Pinpoint the cell where the given text exists, returning its (X, Y) midpoint coordinate. 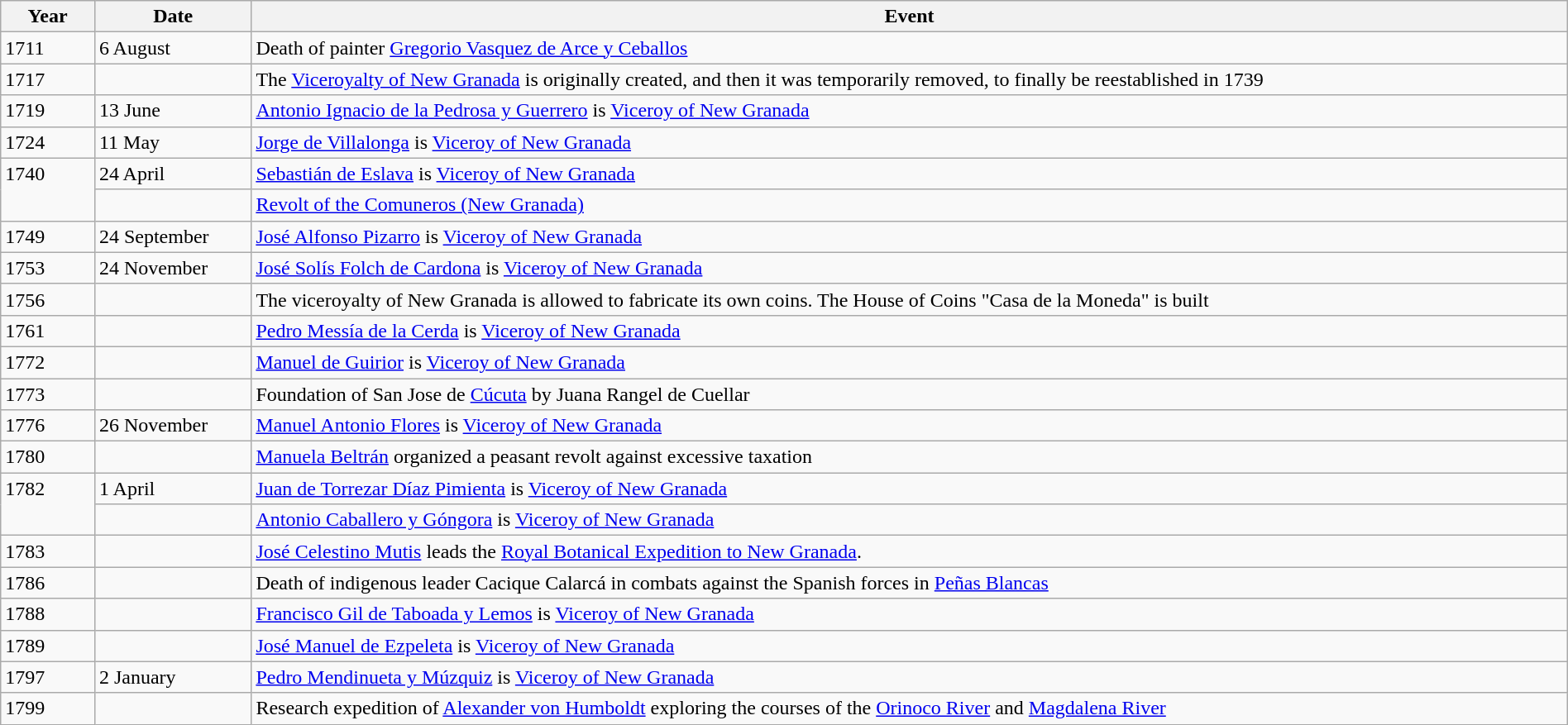
1753 (48, 268)
1711 (48, 48)
1799 (48, 708)
Pedro Messía de la Cerda is Viceroy of New Granada (910, 331)
Foundation of San Jose de Cúcuta by Juana Rangel de Cuellar (910, 394)
1740 (48, 189)
Francisco Gil de Taboada y Lemos is Viceroy of New Granada (910, 614)
1773 (48, 394)
Research expedition of Alexander von Humboldt exploring the courses of the Orinoco River and Magdalena River (910, 708)
1786 (48, 583)
24 November (172, 268)
Revolt of the Comuneros (New Granada) (910, 205)
Pedro Mendinueta y Múzquiz is Viceroy of New Granada (910, 677)
1761 (48, 331)
1780 (48, 457)
1783 (48, 551)
Juan de Torrezar Díaz Pimienta is Viceroy of New Granada (910, 489)
13 June (172, 111)
1789 (48, 646)
11 May (172, 142)
Antonio Caballero y Góngora is Viceroy of New Granada (910, 520)
Death of painter Gregorio Vasquez de Arce y Ceballos (910, 48)
1772 (48, 362)
1782 (48, 504)
Jorge de Villalonga is Viceroy of New Granada (910, 142)
1749 (48, 236)
1756 (48, 299)
The viceroyalty of New Granada is allowed to fabricate its own coins. The House of Coins "Casa de la Moneda" is built (910, 299)
The Viceroyalty of New Granada is originally created, and then it was temporarily removed, to finally be reestablished in 1739 (910, 79)
2 January (172, 677)
Sebastián de Eslava is Viceroy of New Granada (910, 174)
José Manuel de Ezpeleta is Viceroy of New Granada (910, 646)
24 September (172, 236)
6 August (172, 48)
Date (172, 17)
Manuel de Guirior is Viceroy of New Granada (910, 362)
José Solís Folch de Cardona is Viceroy of New Granada (910, 268)
26 November (172, 426)
1797 (48, 677)
1 April (172, 489)
Antonio Ignacio de la Pedrosa y Guerrero is Viceroy of New Granada (910, 111)
Event (910, 17)
Death of indigenous leader Cacique Calarcá in combats against the Spanish forces in Peñas Blancas (910, 583)
José Celestino Mutis leads the Royal Botanical Expedition to New Granada. (910, 551)
Manuel Antonio Flores is Viceroy of New Granada (910, 426)
Manuela Beltrán organized a peasant revolt against excessive taxation (910, 457)
José Alfonso Pizarro is Viceroy of New Granada (910, 236)
1724 (48, 142)
24 April (172, 174)
1717 (48, 79)
Year (48, 17)
1788 (48, 614)
1719 (48, 111)
1776 (48, 426)
